Detect which cell encompasses the target text, then output its (X, Y) center coordinate. 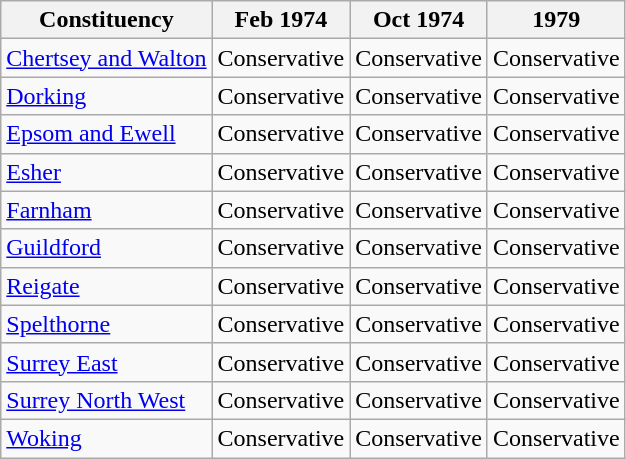
Feb 1974 (281, 20)
Woking (106, 438)
Chertsey and Walton (106, 58)
1979 (556, 20)
Guildford (106, 248)
Farnham (106, 210)
Esher (106, 172)
Reigate (106, 286)
Spelthorne (106, 324)
Oct 1974 (419, 20)
Dorking (106, 96)
Epsom and Ewell (106, 134)
Constituency (106, 20)
Surrey North West (106, 400)
Surrey East (106, 362)
